Provide the (X, Y) coordinate of the cell's center where the given text is located.  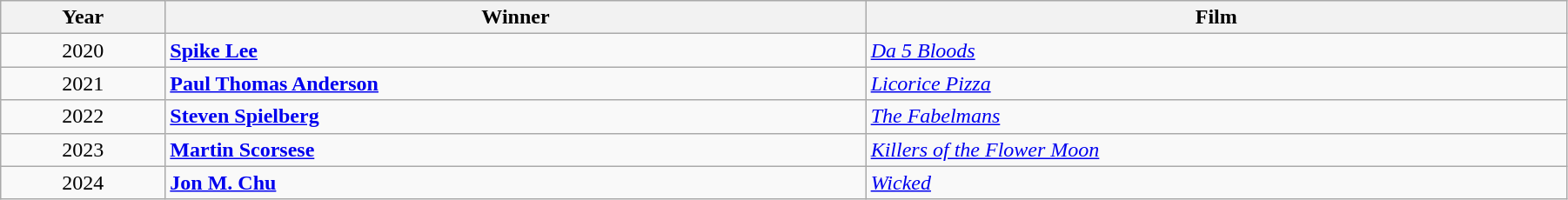
Paul Thomas Anderson (515, 83)
Wicked (1216, 183)
Da 5 Bloods (1216, 50)
2020 (84, 50)
2021 (84, 83)
Winner (515, 17)
2022 (84, 117)
2023 (84, 150)
Licorice Pizza (1216, 83)
Jon M. Chu (515, 183)
Steven Spielberg (515, 117)
The Fabelmans (1216, 117)
Killers of the Flower Moon (1216, 150)
Year (84, 17)
Spike Lee (515, 50)
Film (1216, 17)
2024 (84, 183)
Martin Scorsese (515, 150)
